Return the (x, y) coordinate for the center point of the cell that contains the specified text.  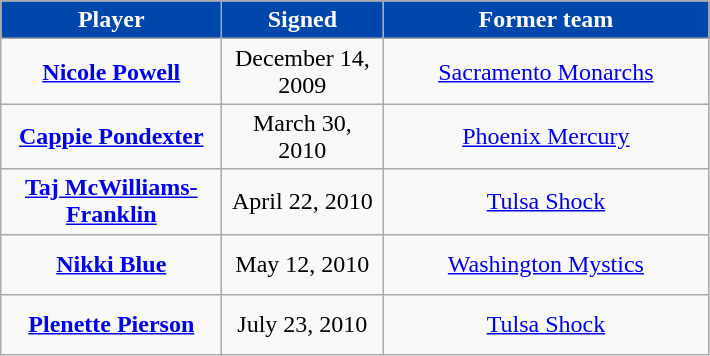
Sacramento Monarchs (546, 72)
Taj McWilliams-Franklin (112, 202)
March 30, 2010 (302, 136)
Signed (302, 20)
Phoenix Mercury (546, 136)
May 12, 2010 (302, 264)
Nicole Powell (112, 72)
Cappie Pondexter (112, 136)
Nikki Blue (112, 264)
Former team (546, 20)
July 23, 2010 (302, 324)
April 22, 2010 (302, 202)
Plenette Pierson (112, 324)
Player (112, 20)
Washington Mystics (546, 264)
December 14, 2009 (302, 72)
